Determine the [x, y] coordinate at the center of the cell enclosing the given text.  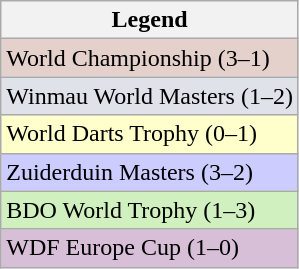
Legend [150, 20]
WDF Europe Cup (1–0) [150, 248]
Winmau World Masters (1–2) [150, 96]
Zuiderduin Masters (3–2) [150, 172]
World Championship (3–1) [150, 58]
BDO World Trophy (1–3) [150, 210]
World Darts Trophy (0–1) [150, 134]
